From the cell containing the given text, extract its center point as [X, Y] coordinate. 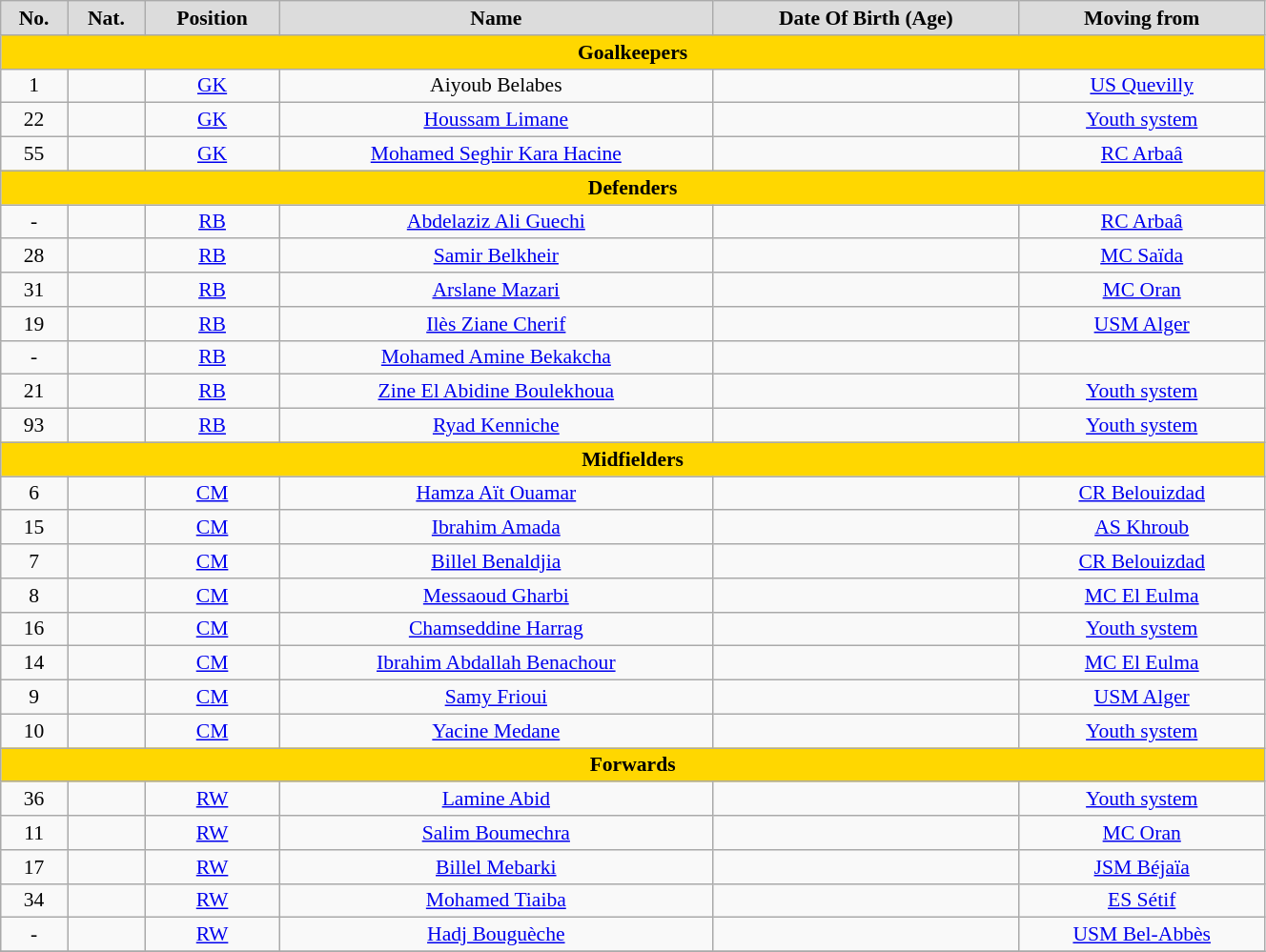
11 [34, 833]
Houssam Limane [496, 120]
MC Saïda [1142, 256]
8 [34, 596]
Chamseddine Harrag [496, 629]
6 [34, 494]
Mohamed Amine Bekakcha [496, 357]
Hamza Aït Ouamar [496, 494]
1 [34, 86]
AS Khroub [1142, 528]
Lamine Abid [496, 800]
28 [34, 256]
Yacine Medane [496, 731]
Salim Boumechra [496, 833]
Zine El Abidine Boulekhoua [496, 392]
Aiyoub Belabes [496, 86]
Ibrahim Amada [496, 528]
Arslane Mazari [496, 290]
No. [34, 18]
93 [34, 426]
Billel Benaldjia [496, 561]
Samy Frioui [496, 698]
7 [34, 561]
Position [212, 18]
31 [34, 290]
Samir Belkheir [496, 256]
Forwards [633, 765]
34 [34, 901]
Midfielders [633, 459]
JSM Béjaïa [1142, 867]
Billel Mebarki [496, 867]
Hadj Bouguèche [496, 935]
15 [34, 528]
Ryad Kenniche [496, 426]
Name [496, 18]
Date Of Birth (Age) [866, 18]
19 [34, 324]
9 [34, 698]
Mohamed Seghir Kara Hacine [496, 154]
Goalkeepers [633, 52]
Nat. [106, 18]
Ilès Ziane Cherif [496, 324]
55 [34, 154]
17 [34, 867]
Abdelaziz Ali Guechi [496, 222]
16 [34, 629]
Moving from [1142, 18]
USM Bel-Abbès [1142, 935]
36 [34, 800]
Messaoud Gharbi [496, 596]
10 [34, 731]
14 [34, 663]
US Quevilly [1142, 86]
22 [34, 120]
Defenders [633, 188]
Mohamed Tiaiba [496, 901]
21 [34, 392]
Ibrahim Abdallah Benachour [496, 663]
ES Sétif [1142, 901]
